Determine the [X, Y] coordinate at the center of the cell enclosing the given text.  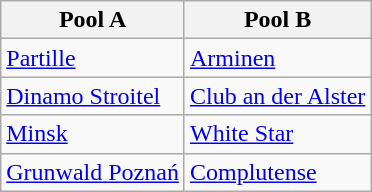
Arminen [277, 58]
Club an der Alster [277, 96]
Pool A [93, 20]
Dinamo Stroitel [93, 96]
Minsk [93, 134]
Pool B [277, 20]
Complutense [277, 172]
White Star [277, 134]
Partille [93, 58]
Grunwald Poznań [93, 172]
